Find where the given text appears and provide that cell's center as [x, y] coordinate. 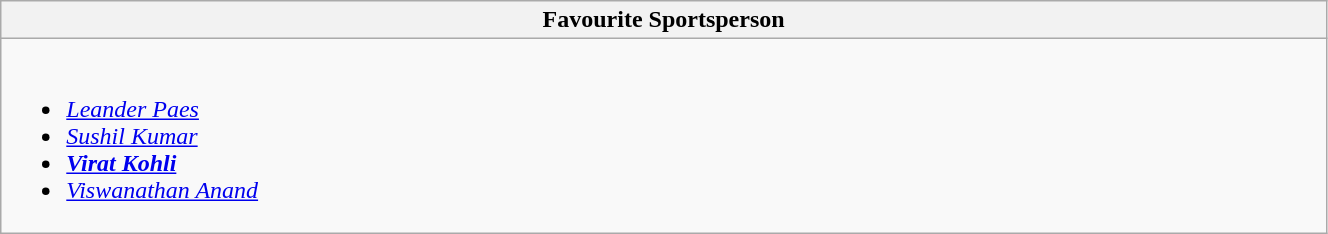
Favourite Sportsperson [664, 20]
Leander PaesSushil KumarVirat KohliViswanathan Anand [664, 136]
